Find where the given text appears and provide that cell's center as (X, Y) coordinate. 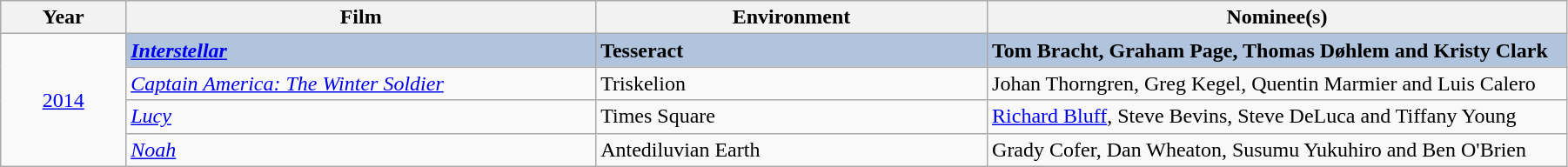
Johan Thorngren, Greg Kegel, Quentin Marmier and Luis Calero (1277, 83)
Antediluvian Earth (792, 150)
Interstellar (361, 50)
Grady Cofer, Dan Wheaton, Susumu Yukuhiro and Ben O'Brien (1277, 150)
Tesseract (792, 50)
Noah (361, 150)
Richard Bluff, Steve Bevins, Steve DeLuca and Tiffany Young (1277, 117)
Triskelion (792, 83)
Environment (792, 17)
Captain America: The Winter Soldier (361, 83)
Tom Bracht, Graham Page, Thomas Døhlem and Kristy Clark (1277, 50)
Times Square (792, 117)
2014 (64, 100)
Film (361, 17)
Nominee(s) (1277, 17)
Year (64, 17)
Lucy (361, 117)
